Capture the cell that displays the provided text and extract its (X, Y) central coordinate. 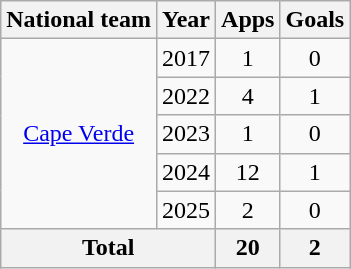
2023 (186, 134)
2024 (186, 172)
Goals (315, 20)
2017 (186, 58)
2025 (186, 210)
20 (248, 248)
Cape Verde (79, 134)
2022 (186, 96)
12 (248, 172)
Total (108, 248)
Year (186, 20)
National team (79, 20)
4 (248, 96)
Apps (248, 20)
